Return (X, Y) of the center of cell containing provided text 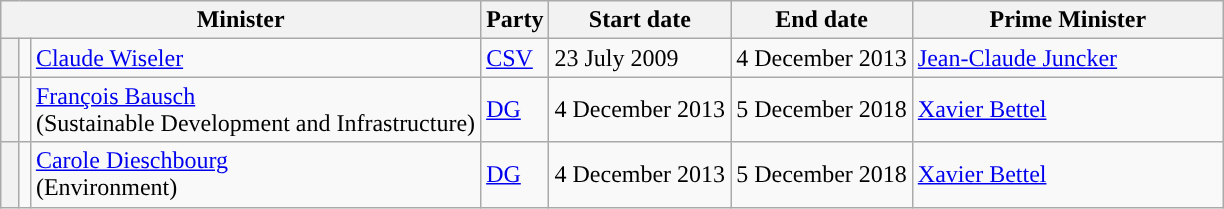
End date (822, 20)
Party (515, 20)
23 July 2009 (640, 58)
Prime Minister (1068, 20)
CSV (515, 58)
Jean-Claude Juncker (1068, 58)
François Bausch(Sustainable Development and Infrastructure) (255, 110)
Carole Dieschbourg(Environment) (255, 174)
Start date (640, 20)
Minister (241, 20)
Claude Wiseler (255, 58)
